From the cell containing the given text, extract its center point as [x, y] coordinate. 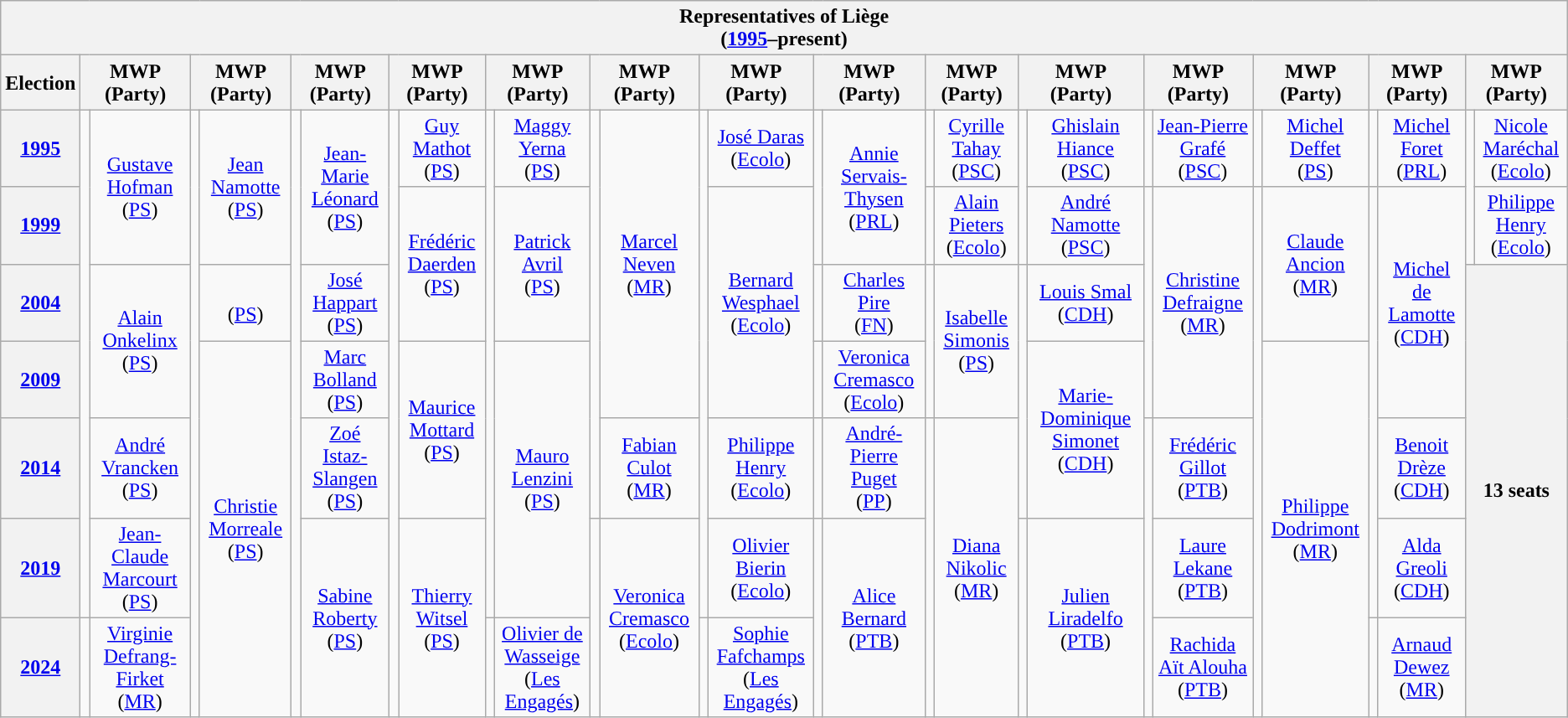
Michel de Lamotte(CDH) [1421, 302]
Patrick Avril(PS) [542, 264]
Jean-Claude Marcourt(PS) [140, 568]
1999 [40, 225]
Rachida Aït Alouha(PTB) [1203, 667]
Philippe Dodrimont(MR) [1315, 529]
José Daras(Ecolo) [761, 148]
Claude Ancion(MR) [1315, 264]
Jean-Marie Léonard(PS) [345, 187]
Louis Smal(CDH) [1086, 302]
2019 [40, 568]
Maggy Yerna(PS) [542, 148]
Jean-Pierre Grafé(PSC) [1203, 148]
Marc Bolland(PS) [345, 380]
Representatives of Liège(1995–present) [784, 28]
Michel Foret(PRL) [1421, 148]
Marcel Neven(MR) [650, 264]
Election [40, 82]
Annie Servais-Thysen(PRL) [874, 187]
Mauro Lenzini(PS) [542, 479]
13 seats [1516, 491]
Ghislain Hiance(PSC) [1086, 148]
André Namotte(PSC) [1086, 225]
1995 [40, 148]
Nicole Maréchal(Ecolo) [1521, 148]
André-Pierre Puget(PP) [874, 467]
2009 [40, 380]
Frédéric Gillot(PTB) [1203, 467]
Christine Defraigne(MR) [1203, 302]
2014 [40, 467]
Isabelle Simonis(PS) [977, 341]
2004 [40, 302]
Benoit Drèze(CDH) [1421, 467]
Alice Bernard(PTB) [874, 617]
Michel Deffet(PS) [1315, 148]
Sabine Roberty(PS) [345, 617]
Jean Namotte(PS) [245, 187]
Julien Liradelfo(PTB) [1086, 617]
Gustave Hofman(PS) [140, 187]
Sophie Fafchamps(Les Engagés) [761, 667]
Alain Pieters(Ecolo) [977, 225]
Olivier de Wasseige(Les Engagés) [542, 667]
Fabian Culot(MR) [650, 467]
(PS) [245, 302]
Bernard Wesphael(Ecolo) [761, 302]
2024 [40, 667]
Alda Greoli(CDH) [1421, 568]
Cyrille Tahay(PSC) [977, 148]
Frédéric Daerden(PS) [442, 264]
José Happart(PS) [345, 302]
Zoé Istaz-Slangen(PS) [345, 467]
Olivier Bierin(Ecolo) [761, 568]
Thierry Witsel(PS) [442, 617]
Guy Mathot(PS) [442, 148]
Laure Lekane(PTB) [1203, 568]
André Vrancken(PS) [140, 467]
Virginie Defrang-Firket(MR) [140, 667]
Maurice Mottard(PS) [442, 429]
Marie-Dominique Simonet(CDH) [1086, 429]
Christie Morreale(PS) [245, 529]
Alain Onkelinx(PS) [140, 341]
Diana Nikolic(MR) [977, 568]
Charles Pire(FN) [874, 302]
Arnaud Dewez(MR) [1421, 667]
